Return [X, Y] of the center of cell containing provided text 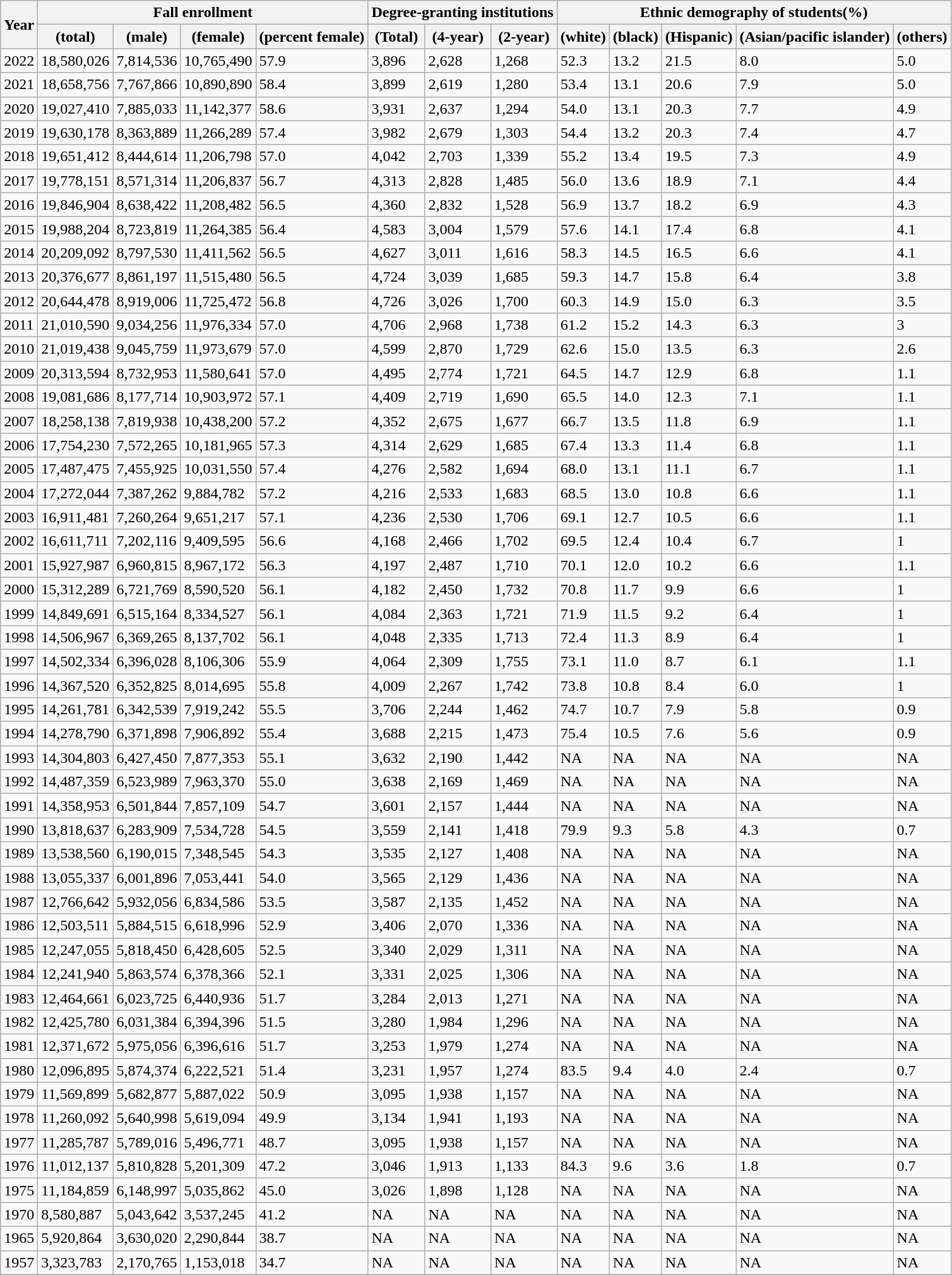
13.3 [635, 445]
57.3 [312, 445]
1,898 [458, 1190]
6,427,450 [146, 758]
21,019,438 [76, 349]
20,313,594 [76, 373]
2,129 [458, 878]
52.9 [312, 926]
3.5 [922, 301]
6,396,028 [146, 661]
75.4 [583, 734]
47.2 [312, 1166]
1999 [19, 613]
2,703 [458, 157]
11,569,899 [76, 1094]
6,222,521 [218, 1070]
11,580,641 [218, 373]
11,285,787 [76, 1142]
2,628 [458, 61]
2,169 [458, 782]
2003 [19, 517]
12.4 [635, 541]
1,683 [524, 493]
6,378,366 [218, 974]
1,694 [524, 469]
7,572,265 [146, 445]
8.7 [699, 661]
68.0 [583, 469]
5,619,094 [218, 1118]
2,363 [458, 613]
2,013 [458, 998]
(Hispanic) [699, 37]
4.7 [922, 133]
7,260,264 [146, 517]
6,960,815 [146, 565]
1,984 [458, 1022]
1,268 [524, 61]
20,376,677 [76, 277]
18,658,756 [76, 85]
8,580,887 [76, 1214]
4,313 [396, 181]
1993 [19, 758]
3,896 [396, 61]
3,559 [396, 830]
3,134 [396, 1118]
4,064 [396, 661]
(Asian/pacific islander) [814, 37]
2,335 [458, 637]
1978 [19, 1118]
(total) [76, 37]
11,411,562 [218, 253]
1995 [19, 710]
55.4 [312, 734]
9,884,782 [218, 493]
1991 [19, 806]
11,725,472 [218, 301]
70.8 [583, 589]
54.5 [312, 830]
56.0 [583, 181]
7,767,866 [146, 85]
50.9 [312, 1094]
62.6 [583, 349]
14,502,334 [76, 661]
54.7 [312, 806]
2021 [19, 85]
56.9 [583, 205]
8.4 [699, 685]
6,618,996 [218, 926]
1981 [19, 1046]
8,861,197 [146, 277]
41.2 [312, 1214]
15.2 [635, 325]
1975 [19, 1190]
11,206,798 [218, 157]
2016 [19, 205]
11,515,480 [218, 277]
8,967,172 [218, 565]
58.6 [312, 109]
6,371,898 [146, 734]
14.5 [635, 253]
13,818,637 [76, 830]
4,009 [396, 685]
2020 [19, 109]
5,818,450 [146, 950]
3 [922, 325]
57.6 [583, 229]
2017 [19, 181]
10,031,550 [218, 469]
1,128 [524, 1190]
12.0 [635, 565]
7,814,536 [146, 61]
6,834,586 [218, 902]
9,045,759 [146, 349]
12,247,055 [76, 950]
7,857,109 [218, 806]
10.4 [699, 541]
3.6 [699, 1166]
73.8 [583, 685]
4,048 [396, 637]
69.5 [583, 541]
5,682,877 [146, 1094]
8,638,422 [146, 205]
8,137,702 [218, 637]
1965 [19, 1238]
3,331 [396, 974]
1994 [19, 734]
1,193 [524, 1118]
2010 [19, 349]
2,450 [458, 589]
1,729 [524, 349]
52.1 [312, 974]
10,438,200 [218, 421]
2,309 [458, 661]
5,975,056 [146, 1046]
1986 [19, 926]
5,035,862 [218, 1190]
4,495 [396, 373]
15.8 [699, 277]
18,258,138 [76, 421]
6,190,015 [146, 854]
2007 [19, 421]
4.4 [922, 181]
9.4 [635, 1070]
3,039 [458, 277]
17,272,044 [76, 493]
1997 [19, 661]
5,932,056 [146, 902]
19,988,204 [76, 229]
8,571,314 [146, 181]
16,611,711 [76, 541]
1,418 [524, 830]
2015 [19, 229]
18,580,026 [76, 61]
1970 [19, 1214]
3,280 [396, 1022]
13,055,337 [76, 878]
4,168 [396, 541]
70.1 [583, 565]
5,887,022 [218, 1094]
2,828 [458, 181]
3,046 [396, 1166]
1,294 [524, 109]
(percent female) [312, 37]
3,253 [396, 1046]
2008 [19, 397]
8.0 [814, 61]
66.7 [583, 421]
16.5 [699, 253]
5,884,515 [146, 926]
9,409,595 [218, 541]
4,724 [396, 277]
56.4 [312, 229]
7.7 [814, 109]
51.4 [312, 1070]
55.0 [312, 782]
Degree-granting institutions [462, 13]
1957 [19, 1262]
4,197 [396, 565]
17,754,230 [76, 445]
1992 [19, 782]
1,133 [524, 1166]
(2-year) [524, 37]
7,963,370 [218, 782]
11,142,377 [218, 109]
7,387,262 [146, 493]
3,565 [396, 878]
1,528 [524, 205]
2011 [19, 325]
52.5 [312, 950]
14,358,953 [76, 806]
7,053,441 [218, 878]
1988 [19, 878]
3,601 [396, 806]
1.8 [814, 1166]
9,651,217 [218, 517]
4,726 [396, 301]
12,464,661 [76, 998]
55.1 [312, 758]
(4-year) [458, 37]
1,452 [524, 902]
2000 [19, 589]
9.2 [699, 613]
1,979 [458, 1046]
11.3 [635, 637]
2,170,765 [146, 1262]
55.8 [312, 685]
14.1 [635, 229]
2,157 [458, 806]
6,001,896 [146, 878]
48.7 [312, 1142]
3,630,020 [146, 1238]
1,742 [524, 685]
4,409 [396, 397]
11,266,289 [218, 133]
56.8 [312, 301]
3,931 [396, 109]
3,899 [396, 85]
3,406 [396, 926]
1,732 [524, 589]
8,444,614 [146, 157]
1,408 [524, 854]
6,031,384 [146, 1022]
2,141 [458, 830]
12,766,642 [76, 902]
20.6 [699, 85]
56.3 [312, 565]
6,523,989 [146, 782]
1,677 [524, 421]
55.9 [312, 661]
10,903,972 [218, 397]
73.1 [583, 661]
1,710 [524, 565]
6,148,997 [146, 1190]
10.7 [635, 710]
8,797,530 [146, 253]
17,487,475 [76, 469]
4,042 [396, 157]
8,732,953 [146, 373]
11.4 [699, 445]
11.8 [699, 421]
71.9 [583, 613]
2022 [19, 61]
2,290,844 [218, 1238]
1982 [19, 1022]
57.9 [312, 61]
6,428,605 [218, 950]
1,473 [524, 734]
14,849,691 [76, 613]
2018 [19, 157]
10,890,890 [218, 85]
1,306 [524, 974]
4,314 [396, 445]
15,312,289 [76, 589]
2,619 [458, 85]
16,911,481 [76, 517]
(female) [218, 37]
2009 [19, 373]
56.7 [312, 181]
2,135 [458, 902]
11,184,859 [76, 1190]
2,719 [458, 397]
3,688 [396, 734]
11,976,334 [218, 325]
5,640,998 [146, 1118]
69.1 [583, 517]
1,271 [524, 998]
2,025 [458, 974]
4,627 [396, 253]
60.3 [583, 301]
4,182 [396, 589]
5,496,771 [218, 1142]
10,765,490 [218, 61]
8.9 [699, 637]
1,311 [524, 950]
19,651,412 [76, 157]
1,469 [524, 782]
14.3 [699, 325]
12,371,672 [76, 1046]
12,425,780 [76, 1022]
12.7 [635, 517]
3,632 [396, 758]
2012 [19, 301]
2004 [19, 493]
12,096,895 [76, 1070]
4,216 [396, 493]
2,968 [458, 325]
3,638 [396, 782]
7.6 [699, 734]
3,323,783 [76, 1262]
8,363,889 [146, 133]
84.3 [583, 1166]
5,043,642 [146, 1214]
2,215 [458, 734]
2002 [19, 541]
4,352 [396, 421]
3,004 [458, 229]
6.1 [814, 661]
34.7 [312, 1262]
4,599 [396, 349]
6,283,909 [146, 830]
19,846,904 [76, 205]
19,630,178 [76, 133]
7,919,242 [218, 710]
21,010,590 [76, 325]
11,208,482 [218, 205]
3,340 [396, 950]
20,209,092 [76, 253]
2.6 [922, 349]
5,201,309 [218, 1166]
1,485 [524, 181]
1,153,018 [218, 1262]
11,264,385 [218, 229]
4.0 [699, 1070]
14,506,967 [76, 637]
13.4 [635, 157]
2,070 [458, 926]
21.5 [699, 61]
15,927,987 [76, 565]
11.1 [699, 469]
6,342,539 [146, 710]
14,367,520 [76, 685]
(male) [146, 37]
4,236 [396, 517]
7,906,892 [218, 734]
2,029 [458, 950]
1,738 [524, 325]
12.3 [699, 397]
(black) [635, 37]
3,587 [396, 902]
2,629 [458, 445]
2,466 [458, 541]
7,885,033 [146, 109]
1,913 [458, 1166]
20,644,478 [76, 301]
5,789,016 [146, 1142]
14,487,359 [76, 782]
2.4 [814, 1070]
2,679 [458, 133]
1989 [19, 854]
11.7 [635, 589]
1977 [19, 1142]
Fall enrollment [203, 13]
13.7 [635, 205]
11,260,092 [76, 1118]
3,982 [396, 133]
5,874,374 [146, 1070]
3,535 [396, 854]
8,177,714 [146, 397]
1998 [19, 637]
8,014,695 [218, 685]
68.5 [583, 493]
52.3 [583, 61]
6,501,844 [146, 806]
18.9 [699, 181]
58.3 [583, 253]
4,706 [396, 325]
1,579 [524, 229]
79.9 [583, 830]
8,590,520 [218, 589]
5,863,574 [146, 974]
2014 [19, 253]
1,303 [524, 133]
13.0 [635, 493]
2,487 [458, 565]
4,276 [396, 469]
2,530 [458, 517]
1,280 [524, 85]
51.5 [312, 1022]
2,582 [458, 469]
55.5 [312, 710]
1990 [19, 830]
18.2 [699, 205]
3.8 [922, 277]
54.3 [312, 854]
45.0 [312, 1190]
7.4 [814, 133]
14,304,803 [76, 758]
2013 [19, 277]
3,284 [396, 998]
2,267 [458, 685]
7,534,728 [218, 830]
1,713 [524, 637]
19,081,686 [76, 397]
11.0 [635, 661]
6,023,725 [146, 998]
12,503,511 [76, 926]
10,181,965 [218, 445]
6,721,769 [146, 589]
1,336 [524, 926]
14.0 [635, 397]
1,690 [524, 397]
2,870 [458, 349]
Year [19, 25]
11.5 [635, 613]
1,706 [524, 517]
1,702 [524, 541]
(others) [922, 37]
8,919,006 [146, 301]
19,778,151 [76, 181]
1,444 [524, 806]
83.5 [583, 1070]
14,278,790 [76, 734]
7.3 [814, 157]
2,244 [458, 710]
11,206,837 [218, 181]
1976 [19, 1166]
6.0 [814, 685]
59.3 [583, 277]
56.6 [312, 541]
2005 [19, 469]
12,241,940 [76, 974]
8,106,306 [218, 661]
(white) [583, 37]
19.5 [699, 157]
1,296 [524, 1022]
1,339 [524, 157]
1,957 [458, 1070]
9.3 [635, 830]
6,396,616 [218, 1046]
1979 [19, 1094]
2,190 [458, 758]
13.6 [635, 181]
1984 [19, 974]
3,706 [396, 710]
5.6 [814, 734]
4,583 [396, 229]
11,973,679 [218, 349]
2,832 [458, 205]
2,675 [458, 421]
2,774 [458, 373]
2,533 [458, 493]
6,352,825 [146, 685]
1,616 [524, 253]
74.7 [583, 710]
1,941 [458, 1118]
2006 [19, 445]
7,455,925 [146, 469]
1985 [19, 950]
6,394,396 [218, 1022]
2,637 [458, 109]
7,877,353 [218, 758]
2,127 [458, 854]
49.9 [312, 1118]
6,369,265 [146, 637]
65.5 [583, 397]
7,202,116 [146, 541]
1,462 [524, 710]
1,755 [524, 661]
2001 [19, 565]
8,334,527 [218, 613]
1987 [19, 902]
6,515,164 [146, 613]
4,084 [396, 613]
54.4 [583, 133]
6,440,936 [218, 998]
14.9 [635, 301]
7,348,545 [218, 854]
8,723,819 [146, 229]
67.4 [583, 445]
2019 [19, 133]
9.6 [635, 1166]
61.2 [583, 325]
17.4 [699, 229]
4,360 [396, 205]
5,810,828 [146, 1166]
Ethnic demography of students(%) [754, 13]
14,261,781 [76, 710]
(Total) [396, 37]
1983 [19, 998]
1,442 [524, 758]
5,920,864 [76, 1238]
1996 [19, 685]
64.5 [583, 373]
72.4 [583, 637]
38.7 [312, 1238]
58.4 [312, 85]
9.9 [699, 589]
53.4 [583, 85]
3,011 [458, 253]
11,012,137 [76, 1166]
3,537,245 [218, 1214]
53.5 [312, 902]
12.9 [699, 373]
1,700 [524, 301]
55.2 [583, 157]
1980 [19, 1070]
13,538,560 [76, 854]
10.2 [699, 565]
1,436 [524, 878]
9,034,256 [146, 325]
19,027,410 [76, 109]
3,231 [396, 1070]
7,819,938 [146, 421]
